Provide the (x, y) coordinate of the cell's center where the given text is located.  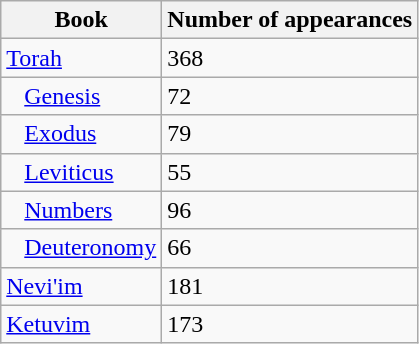
368 (290, 58)
96 (290, 210)
Genesis (82, 96)
55 (290, 172)
Ketuvim (82, 324)
79 (290, 134)
Book (82, 20)
66 (290, 248)
181 (290, 286)
Leviticus (82, 172)
Number of appearances (290, 20)
72 (290, 96)
Numbers (82, 210)
Exodus (82, 134)
Nevi'im (82, 286)
Deuteronomy (82, 248)
Torah (82, 58)
173 (290, 324)
